Detect which cell encompasses the target text, then output its [X, Y] center coordinate. 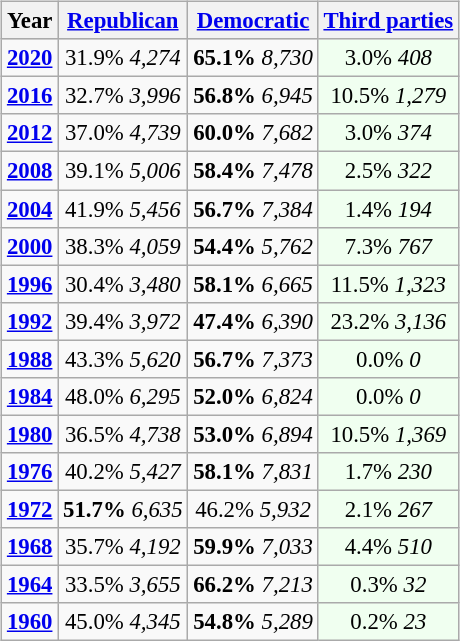
1.4% 194 [388, 209]
23.2% 3,136 [388, 321]
2012 [30, 133]
3.0% 408 [388, 58]
1964 [30, 584]
66.2% 7,213 [253, 584]
2020 [30, 58]
36.5% 4,738 [123, 434]
1968 [30, 547]
0.2% 23 [388, 622]
31.9% 4,274 [123, 58]
65.1% 8,730 [253, 58]
39.4% 3,972 [123, 321]
Year [30, 21]
1972 [30, 509]
56.8% 6,945 [253, 96]
51.7% 6,635 [123, 509]
43.3% 5,620 [123, 359]
Democratic [253, 21]
1992 [30, 321]
2000 [30, 246]
10.5% 1,279 [388, 96]
41.9% 5,456 [123, 209]
2.5% 322 [388, 171]
1960 [30, 622]
52.0% 6,824 [253, 396]
47.4% 6,390 [253, 321]
53.0% 6,894 [253, 434]
3.0% 374 [388, 133]
56.7% 7,384 [253, 209]
2004 [30, 209]
58.1% 6,665 [253, 284]
30.4% 3,480 [123, 284]
1996 [30, 284]
11.5% 1,323 [388, 284]
37.0% 4,739 [123, 133]
58.4% 7,478 [253, 171]
33.5% 3,655 [123, 584]
1984 [30, 396]
56.7% 7,373 [253, 359]
7.3% 767 [388, 246]
54.4% 5,762 [253, 246]
2016 [30, 96]
1988 [30, 359]
32.7% 3,996 [123, 96]
60.0% 7,682 [253, 133]
10.5% 1,369 [388, 434]
45.0% 4,345 [123, 622]
1980 [30, 434]
58.1% 7,831 [253, 472]
40.2% 5,427 [123, 472]
2.1% 267 [388, 509]
2008 [30, 171]
1976 [30, 472]
46.2% 5,932 [253, 509]
Third parties [388, 21]
54.8% 5,289 [253, 622]
39.1% 5,006 [123, 171]
48.0% 6,295 [123, 396]
0.3% 32 [388, 584]
38.3% 4,059 [123, 246]
35.7% 4,192 [123, 547]
59.9% 7,033 [253, 547]
1.7% 230 [388, 472]
Republican [123, 21]
4.4% 510 [388, 547]
